Locate the cell with the specified text and output its (x, y) center coordinate. 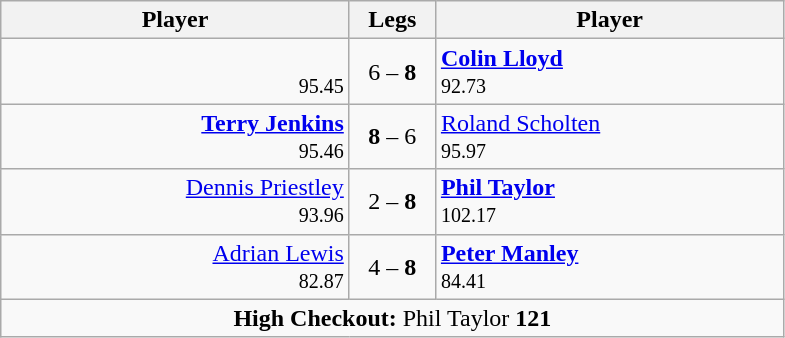
Colin Lloyd 92.73 (610, 72)
Roland Scholten 95.97 (610, 136)
4 – 8 (392, 266)
6 – 8 (392, 72)
2 – 8 (392, 202)
Dennis Priestley 93.96 (176, 202)
High Checkout: Phil Taylor 121 (392, 318)
Peter Manley 84.41 (610, 266)
Adrian Lewis 82.87 (176, 266)
95.45 (176, 72)
Phil Taylor 102.17 (610, 202)
Legs (392, 20)
8 – 6 (392, 136)
Terry Jenkins 95.46 (176, 136)
